Locate the cell with the specified text and output its (x, y) center coordinate. 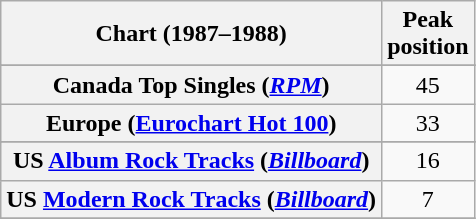
US Modern Rock Tracks (Billboard) (192, 199)
Peakposition (428, 34)
US Album Rock Tracks (Billboard) (192, 161)
45 (428, 85)
Canada Top Singles (RPM) (192, 85)
7 (428, 199)
16 (428, 161)
Chart (1987–1988) (192, 34)
33 (428, 123)
Europe (Eurochart Hot 100) (192, 123)
